Locate the cell with the specified text and output its (x, y) center coordinate. 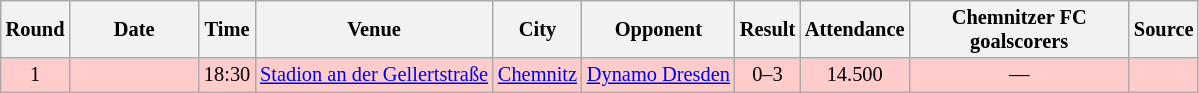
Date (134, 29)
18:30 (227, 75)
Time (227, 29)
14.500 (854, 75)
Source (1164, 29)
Dynamo Dresden (658, 75)
City (538, 29)
Chemnitz (538, 75)
0–3 (768, 75)
Venue (374, 29)
1 (36, 75)
Opponent (658, 29)
Result (768, 29)
Round (36, 29)
Stadion an der Gellertstraße (374, 75)
Attendance (854, 29)
— (1019, 75)
Chemnitzer FCgoalscorers (1019, 29)
